Output the (x, y) coordinate of the center of the cell containing the given text.  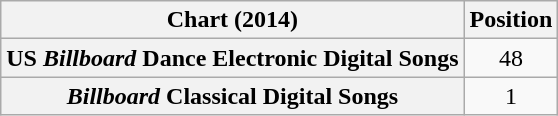
Position (511, 20)
Billboard Classical Digital Songs (232, 96)
1 (511, 96)
Chart (2014) (232, 20)
US Billboard Dance Electronic Digital Songs (232, 58)
48 (511, 58)
